Return (x, y) of the center of cell containing provided text 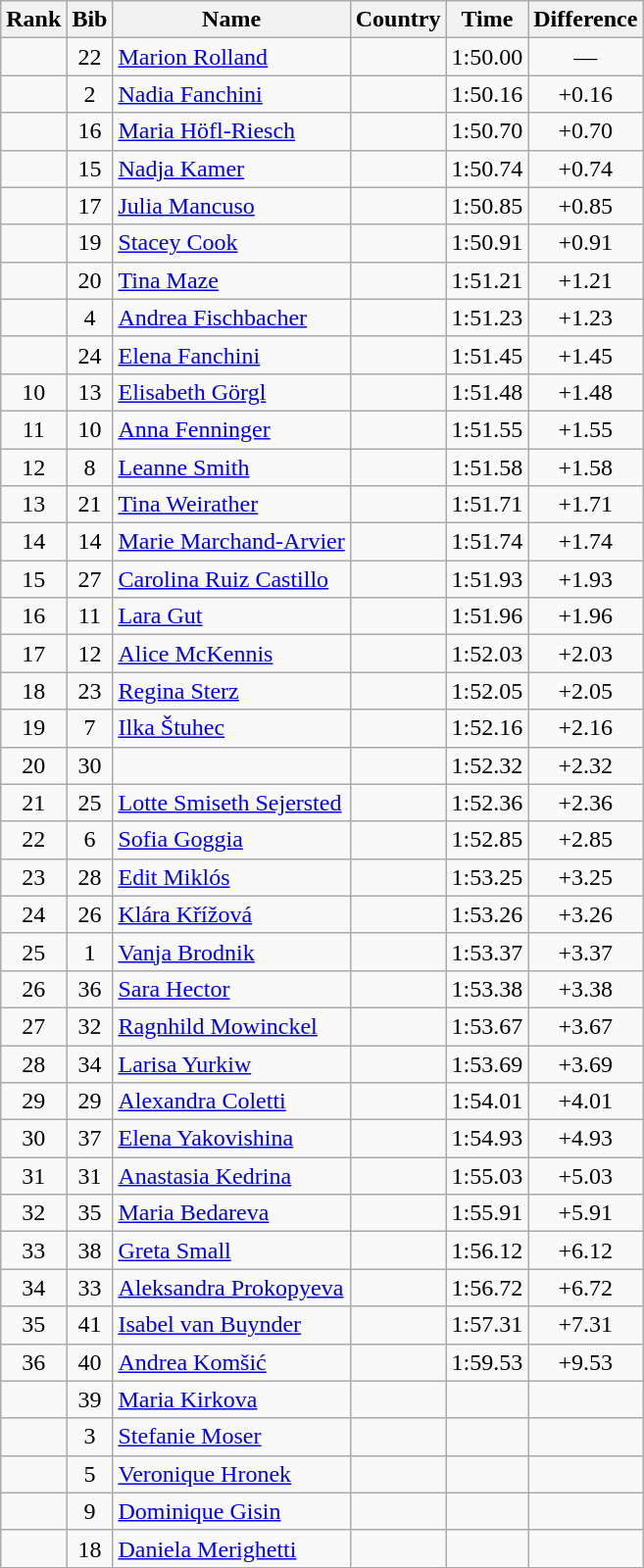
Regina Sterz (231, 691)
1:50.70 (487, 131)
+1.93 (586, 579)
7 (90, 728)
+3.25 (586, 877)
Name (231, 20)
1:59.53 (487, 1362)
+0.85 (586, 206)
1:55.91 (487, 1213)
Andrea Komšić (231, 1362)
+1.71 (586, 505)
1:52.05 (487, 691)
+9.53 (586, 1362)
+5.91 (586, 1213)
1:56.12 (487, 1250)
Tina Weirather (231, 505)
Ilka Štuhec (231, 728)
1:53.69 (487, 1063)
+3.26 (586, 914)
5 (90, 1474)
1:56.72 (487, 1288)
1:52.16 (487, 728)
Bib (90, 20)
Difference (586, 20)
Greta Small (231, 1250)
+0.70 (586, 131)
1:50.00 (487, 57)
41 (90, 1325)
+2.85 (586, 840)
6 (90, 840)
Rank (33, 20)
Carolina Ruiz Castillo (231, 579)
+2.32 (586, 765)
Marion Rolland (231, 57)
+4.01 (586, 1102)
1:53.25 (487, 877)
1:53.67 (487, 1026)
+1.21 (586, 280)
Anna Fenninger (231, 429)
+2.16 (586, 728)
3 (90, 1437)
+7.31 (586, 1325)
1:53.38 (487, 989)
+5.03 (586, 1176)
— (586, 57)
+2.03 (586, 654)
1:51.21 (487, 280)
Sofia Goggia (231, 840)
Elisabeth Görgl (231, 392)
+3.67 (586, 1026)
1:51.93 (487, 579)
Nadja Kamer (231, 169)
+6.12 (586, 1250)
+6.72 (586, 1288)
Stacey Cook (231, 243)
Maria Bedareva (231, 1213)
+3.69 (586, 1063)
Maria Kirkova (231, 1399)
1:52.03 (487, 654)
1:54.93 (487, 1139)
1 (90, 952)
37 (90, 1139)
+1.96 (586, 616)
1:52.36 (487, 803)
Edit Miklós (231, 877)
1:51.58 (487, 467)
1:51.48 (487, 392)
38 (90, 1250)
2 (90, 94)
+1.45 (586, 355)
+3.37 (586, 952)
Alice McKennis (231, 654)
Dominique Gisin (231, 1511)
Elena Fanchini (231, 355)
Ragnhild Mowinckel (231, 1026)
Country (398, 20)
Klára Křížová (231, 914)
+1.23 (586, 318)
Anastasia Kedrina (231, 1176)
40 (90, 1362)
1:51.74 (487, 542)
1:50.85 (487, 206)
1:57.31 (487, 1325)
1:52.32 (487, 765)
+3.38 (586, 989)
+1.58 (586, 467)
+2.05 (586, 691)
Vanja Brodnik (231, 952)
1:54.01 (487, 1102)
1:51.45 (487, 355)
Time (487, 20)
4 (90, 318)
1:51.55 (487, 429)
Lotte Smiseth Sejersted (231, 803)
+1.48 (586, 392)
Julia Mancuso (231, 206)
Daniela Merighetti (231, 1548)
Aleksandra Prokopyeva (231, 1288)
Lara Gut (231, 616)
9 (90, 1511)
+1.74 (586, 542)
Stefanie Moser (231, 1437)
+1.55 (586, 429)
Andrea Fischbacher (231, 318)
Marie Marchand-Arvier (231, 542)
1:50.91 (487, 243)
+0.16 (586, 94)
1:50.16 (487, 94)
8 (90, 467)
Larisa Yurkiw (231, 1063)
1:53.26 (487, 914)
+4.93 (586, 1139)
Sara Hector (231, 989)
Veronique Hronek (231, 1474)
Tina Maze (231, 280)
1:51.23 (487, 318)
Isabel van Buynder (231, 1325)
1:51.96 (487, 616)
Alexandra Coletti (231, 1102)
1:52.85 (487, 840)
+2.36 (586, 803)
Elena Yakovishina (231, 1139)
39 (90, 1399)
1:53.37 (487, 952)
+0.91 (586, 243)
1:55.03 (487, 1176)
Nadia Fanchini (231, 94)
Maria Höfl-Riesch (231, 131)
1:50.74 (487, 169)
1:51.71 (487, 505)
+0.74 (586, 169)
Leanne Smith (231, 467)
